Return [x, y] of the center of cell containing provided text 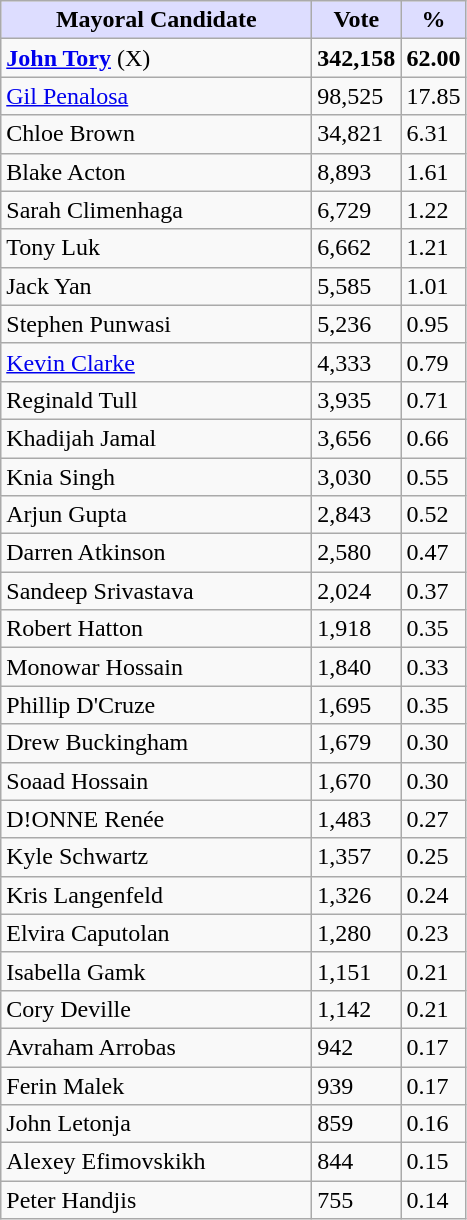
Phillip D'Cruze [156, 705]
3,030 [356, 477]
5,585 [356, 286]
1,326 [356, 895]
0.71 [434, 400]
0.33 [434, 667]
Alexey Efimovskikh [156, 1162]
Elvira Caputolan [156, 933]
Mayoral Candidate [156, 20]
Ferin Malek [156, 1085]
Reginald Tull [156, 400]
1,679 [356, 743]
Gil Penalosa [156, 96]
0.47 [434, 553]
Kevin Clarke [156, 362]
Khadijah Jamal [156, 438]
0.55 [434, 477]
6,662 [356, 248]
0.16 [434, 1124]
0.14 [434, 1200]
Knia Singh [156, 477]
Darren Atkinson [156, 553]
755 [356, 1200]
Blake Acton [156, 172]
0.37 [434, 591]
Sandeep Srivastava [156, 591]
1.21 [434, 248]
98,525 [356, 96]
0.66 [434, 438]
1,918 [356, 629]
Cory Deville [156, 1009]
1.01 [434, 286]
Soaad Hossain [156, 781]
0.79 [434, 362]
Avraham Arrobas [156, 1047]
0.15 [434, 1162]
Peter Handjis [156, 1200]
3,935 [356, 400]
939 [356, 1085]
942 [356, 1047]
8,893 [356, 172]
1,151 [356, 971]
Kyle Schwartz [156, 857]
0.23 [434, 933]
John Letonja [156, 1124]
0.95 [434, 324]
Vote [356, 20]
Robert Hatton [156, 629]
Kris Langenfeld [156, 895]
Jack Yan [156, 286]
1,840 [356, 667]
342,158 [356, 58]
17.85 [434, 96]
844 [356, 1162]
Isabella Gamk [156, 971]
5,236 [356, 324]
0.25 [434, 857]
Arjun Gupta [156, 515]
John Tory (X) [156, 58]
Drew Buckingham [156, 743]
Sarah Climenhaga [156, 210]
3,656 [356, 438]
1,357 [356, 857]
1.22 [434, 210]
D!ONNE Renée [156, 819]
1,142 [356, 1009]
Stephen Punwasi [156, 324]
34,821 [356, 134]
6.31 [434, 134]
Monowar Hossain [156, 667]
1,670 [356, 781]
4,333 [356, 362]
859 [356, 1124]
Tony Luk [156, 248]
2,843 [356, 515]
62.00 [434, 58]
0.24 [434, 895]
1,483 [356, 819]
6,729 [356, 210]
2,024 [356, 591]
0.52 [434, 515]
1,695 [356, 705]
Chloe Brown [156, 134]
1.61 [434, 172]
% [434, 20]
0.27 [434, 819]
2,580 [356, 553]
1,280 [356, 933]
